For the text-containing cell, return its midpoint in (X, Y) coordinate format. 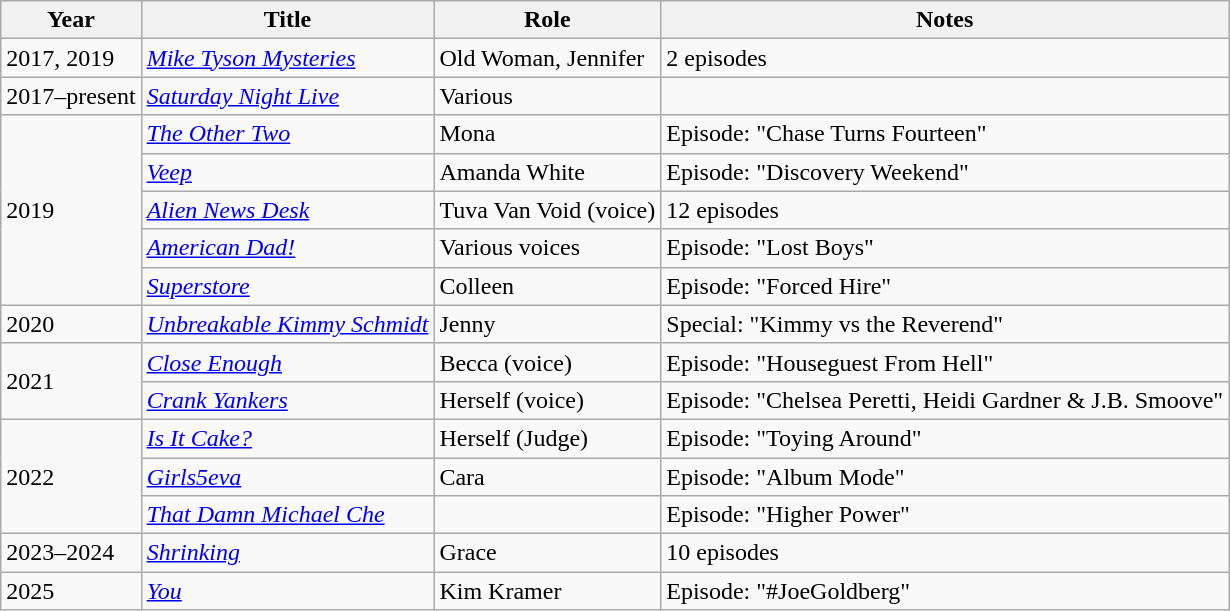
Becca (voice) (548, 362)
That Damn Michael Che (288, 515)
Episode: "Higher Power" (945, 515)
Saturday Night Live (288, 96)
Crank Yankers (288, 400)
2 episodes (945, 58)
Old Woman, Jennifer (548, 58)
Grace (548, 553)
Superstore (288, 286)
Shrinking (288, 553)
Veep (288, 172)
Episode: "Lost Boys" (945, 248)
Tuva Van Void (voice) (548, 210)
10 episodes (945, 553)
2023–2024 (71, 553)
Mike Tyson Mysteries (288, 58)
2020 (71, 324)
Episode: "Houseguest From Hell" (945, 362)
Girls5eva (288, 477)
Colleen (548, 286)
American Dad! (288, 248)
2017–present (71, 96)
Episode: "Chase Turns Fourteen" (945, 134)
Kim Kramer (548, 591)
Special: "Kimmy vs the Reverend" (945, 324)
Title (288, 20)
Unbreakable Kimmy Schmidt (288, 324)
Cara (548, 477)
2022 (71, 476)
Episode: "Forced Hire" (945, 286)
Notes (945, 20)
Episode: "Toying Around" (945, 438)
Role (548, 20)
Is It Cake? (288, 438)
Herself (voice) (548, 400)
Episode: "Chelsea Peretti, Heidi Gardner & J.B. Smoove" (945, 400)
Close Enough (288, 362)
2021 (71, 381)
Year (71, 20)
Jenny (548, 324)
2019 (71, 210)
12 episodes (945, 210)
2017, 2019 (71, 58)
The Other Two (288, 134)
Mona (548, 134)
Amanda White (548, 172)
You (288, 591)
Herself (Judge) (548, 438)
Episode: "Album Mode" (945, 477)
2025 (71, 591)
Various voices (548, 248)
Various (548, 96)
Episode: "#JoeGoldberg" (945, 591)
Episode: "Discovery Weekend" (945, 172)
Alien News Desk (288, 210)
